Return [x, y] of the center of cell containing provided text 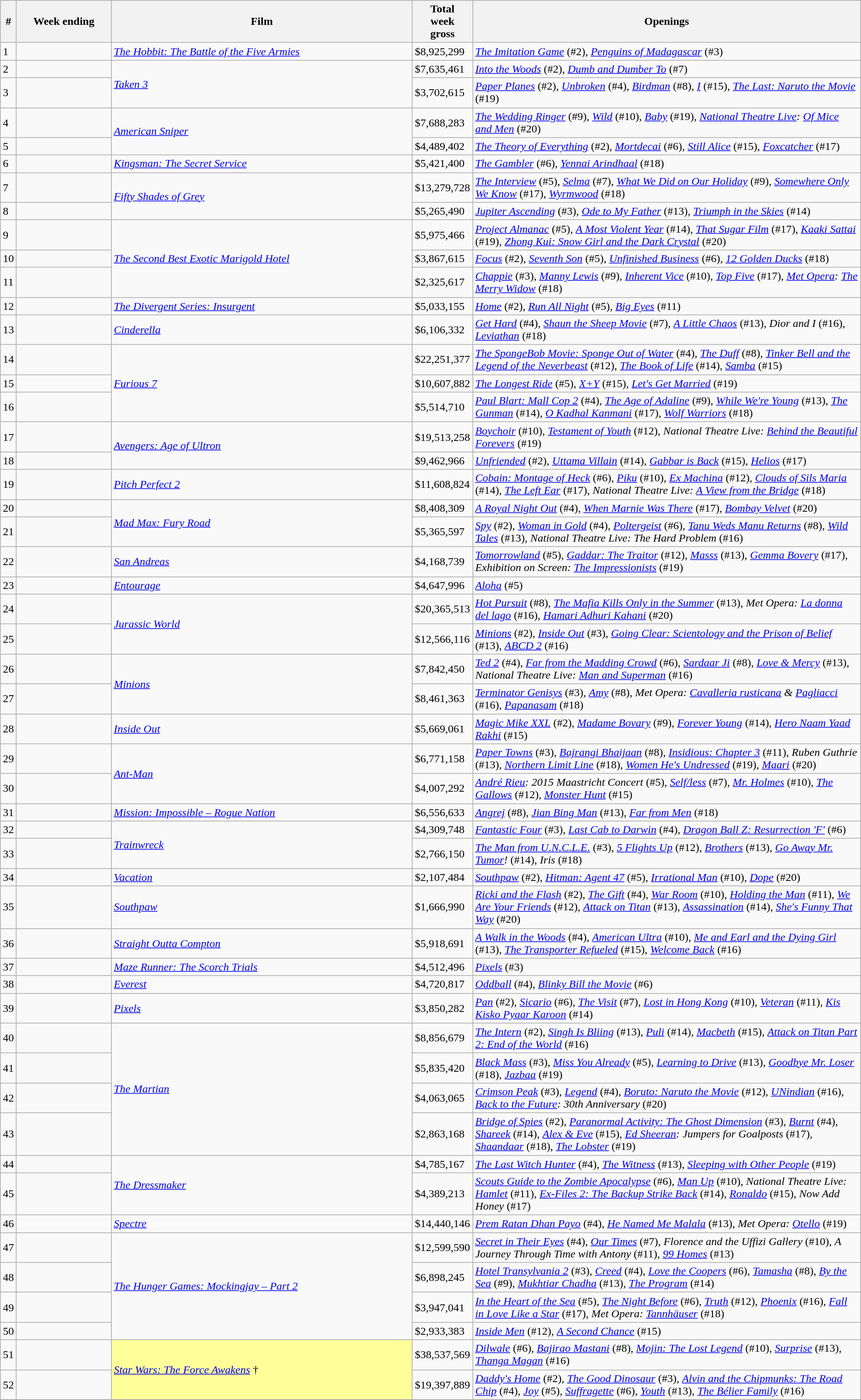
$2,863,168 [442, 1134]
$4,512,496 [442, 967]
6 [8, 164]
$12,599,590 [442, 1248]
29 [8, 759]
Prem Ratan Dhan Payo (#4), He Named Me Malala (#13), Met Opera: Otello (#19) [667, 1224]
Jupiter Ascending (#3), Ode to My Father (#13), Triumph in the Skies (#14) [667, 211]
Taken 3 [262, 84]
Paul Blart: Mall Cop 2 (#4), The Age of Adaline (#9), While We're Young (#13), The Gunman (#14), O Kadhal Kanmani (#17), Wolf Warriors (#18) [667, 407]
$5,514,710 [442, 407]
Trainwreck [262, 845]
Star Wars: The Force Awakens † [262, 1370]
$8,461,363 [442, 699]
Chappie (#3), Manny Lewis (#9), Inherent Vice (#10), Top Five (#17), Met Opera: The Merry Widow (#18) [667, 282]
Secret in Their Eyes (#4), Our Times (#7), Florence and the Uffizi Gallery (#10), A Journey Through Time with Antony (#11), 99 Homes (#13) [667, 1248]
Openings [667, 22]
Everest [262, 984]
15 [8, 383]
$14,440,146 [442, 1224]
Southpaw [262, 907]
$8,856,679 [442, 1038]
The Theory of Everything (#2), Mortdecai (#6), Still Alice (#15), Foxcatcher (#17) [667, 146]
10 [8, 258]
The Man from U.N.C.L.E. (#3), 5 Flights Up (#12), Brothers (#13), Go Away Mr. Tumor! (#14), Iris (#18) [667, 853]
$5,918,691 [442, 943]
Home (#2), Run All Night (#5), Big Eyes (#11) [667, 306]
13 [8, 330]
39 [8, 1008]
22 [8, 562]
$6,556,633 [442, 812]
A Royal Night Out (#4), When Marnie Was There (#17), Bombay Velvet (#20) [667, 508]
Crimson Peak (#3), Legend (#4), Boruto: Naruto the Movie (#12), UNindian (#16), Back to the Future: 30th Anniversary (#20) [667, 1098]
$2,766,150 [442, 853]
$3,702,615 [442, 93]
37 [8, 967]
A Walk in the Woods (#4), American Ultra (#10), Me and Earl and the Dying Girl (#13), The Transporter Refueled (#15), Welcome Back (#16) [667, 943]
The Hunger Games: Mockingjay – Part 2 [262, 1286]
Spy (#2), Woman in Gold (#4), Poltergeist (#6), Tanu Weds Manu Returns (#8), Wild Tales (#13), National Theatre Live: The Hard Problem (#16) [667, 531]
The Dressmaker [262, 1185]
20 [8, 508]
Minions (#2), Inside Out (#3), Going Clear: Scientology and the Prison of Belief (#13), ABCD 2 (#16) [667, 639]
Week ending [64, 22]
$3,867,615 [442, 258]
Pixels [262, 1008]
Southpaw (#2), Hitman: Agent 47 (#5), Irrational Man (#10), Dope (#20) [667, 877]
Inside Out [262, 728]
Mad Max: Fury Road [262, 523]
Hotel Transylvania 2 (#3), Creed (#4), Love the Coopers (#6), Tamasha (#8), By the Sea (#9), Mukhtiar Chadha (#13), The Program (#14) [667, 1277]
9 [8, 234]
$7,842,450 [442, 669]
Jurassic World [262, 624]
$22,251,377 [442, 360]
The Wedding Ringer (#9), Wild (#10), Baby (#19), National Theatre Live: Of Mice and Men (#20) [667, 122]
27 [8, 699]
Entourage [262, 585]
André Rieu: 2015 Maastricht Concert (#5), Self/less (#7), Mr. Holmes (#10), The Gallows (#12), Monster Hunt (#15) [667, 789]
1 [8, 51]
$8,925,299 [442, 51]
4 [8, 122]
Black Mass (#3), Miss You Already (#5), Learning to Drive (#13), Goodbye Mr. Loser (#18), Jazbaa (#19) [667, 1068]
Avengers: Age of Ultron [262, 446]
Aloha (#5) [667, 585]
Pitch Perfect 2 [262, 485]
The Imitation Game (#2), Penguins of Madagascar (#3) [667, 51]
Cinderella [262, 330]
Paper Planes (#2), Unbroken (#4), Birdman (#8), I (#15), The Last: Naruto the Movie (#19) [667, 93]
$5,975,466 [442, 234]
3 [8, 93]
$1,666,990 [442, 907]
33 [8, 853]
40 [8, 1038]
American Sniper [262, 131]
Dilwale (#6), Bajirao Mastani (#8), Mojin: The Lost Legend (#10), Surprise (#13), Thanga Magan (#16) [667, 1354]
Kingsman: The Secret Service [262, 164]
50 [8, 1331]
Into the Woods (#2), Dumb and Dumber To (#7) [667, 69]
$10,607,882 [442, 383]
17 [8, 437]
San Andreas [262, 562]
$5,835,420 [442, 1068]
$20,365,513 [442, 609]
Angrej (#8), Jian Bing Man (#13), Far from Men (#18) [667, 812]
$5,365,597 [442, 531]
$11,608,824 [442, 485]
The SpongeBob Movie: Sponge Out of Water (#4), The Duff (#8), Tinker Bell and the Legend of the Neverbeast (#12), The Book of Life (#14), Samba (#15) [667, 360]
The Intern (#2), Singh Is Bliing (#13), Puli (#14), Macbeth (#15), Attack on Titan Part 2: End of the World (#16) [667, 1038]
Tomorrowland (#5), Gaddar: The Traitor (#12), Masss (#13), Gemma Bovery (#17), Exhibition on Screen: The Impressionists (#19) [667, 562]
Project Almanac (#5), A Most Violent Year (#14), That Sugar Film (#17), Kaaki Sattai (#19), Zhong Kui: Snow Girl and the Dark Crystal (#20) [667, 234]
45 [8, 1194]
24 [8, 609]
Furious 7 [262, 383]
$7,635,461 [442, 69]
The Martian [262, 1089]
30 [8, 789]
$5,265,490 [442, 211]
26 [8, 669]
$5,421,400 [442, 164]
Totalweekgross [442, 22]
36 [8, 943]
43 [8, 1134]
31 [8, 812]
The Hobbit: The Battle of the Five Armies [262, 51]
Hot Pursuit (#8), The Mafia Kills Only in the Summer (#13), Met Opera: La donna del lago (#16), Hamari Adhuri Kahani (#20) [667, 609]
In the Heart of the Sea (#5), The Night Before (#6), Truth (#12), Phoenix (#16), Fall in Love Like a Star (#17), Met Opera: Tannhäuser (#18) [667, 1308]
Film [262, 22]
18 [8, 461]
$3,850,282 [442, 1008]
49 [8, 1308]
52 [8, 1385]
Ant-Man [262, 774]
$2,933,383 [442, 1331]
Magic Mike XXL (#2), Madame Bovary (#9), Forever Young (#14), Hero Naam Yaad Rakhi (#15) [667, 728]
25 [8, 639]
Unfriended (#2), Uttama Villain (#14), Gabbar is Back (#15), Helios (#17) [667, 461]
The Second Best Exotic Marigold Hotel [262, 258]
$4,007,292 [442, 789]
8 [8, 211]
48 [8, 1277]
$12,566,116 [442, 639]
47 [8, 1248]
$2,107,484 [442, 877]
23 [8, 585]
$2,325,617 [442, 282]
41 [8, 1068]
$19,397,889 [442, 1385]
Oddball (#4), Blinky Bill the Movie (#6) [667, 984]
$4,309,748 [442, 830]
32 [8, 830]
The Last Witch Hunter (#4), The Witness (#13), Sleeping with Other People (#19) [667, 1164]
Vacation [262, 877]
19 [8, 485]
$13,279,728 [442, 188]
Mission: Impossible – Rogue Nation [262, 812]
Focus (#2), Seventh Son (#5), Unfinished Business (#6), 12 Golden Ducks (#18) [667, 258]
$6,106,332 [442, 330]
51 [8, 1354]
$4,168,739 [442, 562]
$4,489,402 [442, 146]
7 [8, 188]
21 [8, 531]
38 [8, 984]
42 [8, 1098]
Straight Outta Compton [262, 943]
44 [8, 1164]
# [8, 22]
16 [8, 407]
Pixels (#3) [667, 967]
$19,513,258 [442, 437]
28 [8, 728]
$8,408,309 [442, 508]
The Gambler (#6), Yennai Arindhaal (#18) [667, 164]
Fantastic Four (#3), Last Cab to Darwin (#4), Dragon Ball Z: Resurrection 'F' (#6) [667, 830]
Pan (#2), Sicario (#6), The Visit (#7), Lost in Hong Kong (#10), Veteran (#11), Kis Kisko Pyaar Karoon (#14) [667, 1008]
The Interview (#5), Selma (#7), What We Did on Our Holiday (#9), Somewhere Only We Know (#17), Wyrmwood (#18) [667, 188]
$7,688,283 [442, 122]
$4,647,996 [442, 585]
$6,898,245 [442, 1277]
Terminator Genisys (#3), Amy (#8), Met Opera: Cavalleria rusticana & Pagliacci (#16), Papanasam (#18) [667, 699]
$5,669,061 [442, 728]
$38,537,569 [442, 1354]
$4,785,167 [442, 1164]
46 [8, 1224]
Inside Men (#12), A Second Chance (#15) [667, 1331]
Spectre [262, 1224]
$4,063,065 [442, 1098]
$9,462,966 [442, 461]
35 [8, 907]
$4,389,213 [442, 1194]
$5,033,155 [442, 306]
Boychoir (#10), Testament of Youth (#12), National Theatre Live: Behind the Beautiful Forevers (#19) [667, 437]
2 [8, 69]
$4,720,817 [442, 984]
$6,771,158 [442, 759]
34 [8, 877]
The Divergent Series: Insurgent [262, 306]
Ted 2 (#4), Far from the Madding Crowd (#6), Sardaar Ji (#8), Love & Mercy (#13), National Theatre Live: Man and Superman (#16) [667, 669]
Get Hard (#4), Shaun the Sheep Movie (#7), A Little Chaos (#13), Dior and I (#16), Leviathan (#18) [667, 330]
Minions [262, 684]
$3,947,041 [442, 1308]
5 [8, 146]
14 [8, 360]
12 [8, 306]
The Longest Ride (#5), X+Y (#15), Let's Get Married (#19) [667, 383]
Fifty Shades of Grey [262, 196]
Maze Runner: The Scorch Trials [262, 967]
11 [8, 282]
